Pinpoint the cell where the given text exists, returning its [X, Y] midpoint coordinate. 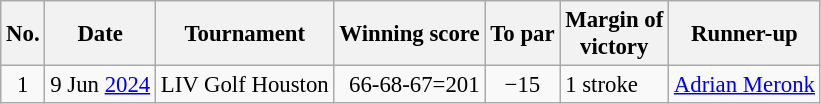
−15 [522, 85]
9 Jun 2024 [100, 85]
LIV Golf Houston [244, 85]
1 stroke [614, 85]
66-68-67=201 [410, 85]
No. [23, 34]
Runner-up [745, 34]
Adrian Meronk [745, 85]
1 [23, 85]
Tournament [244, 34]
Winning score [410, 34]
Margin ofvictory [614, 34]
To par [522, 34]
Date [100, 34]
